Return the [X, Y] coordinate for the center point of the cell that contains the specified text.  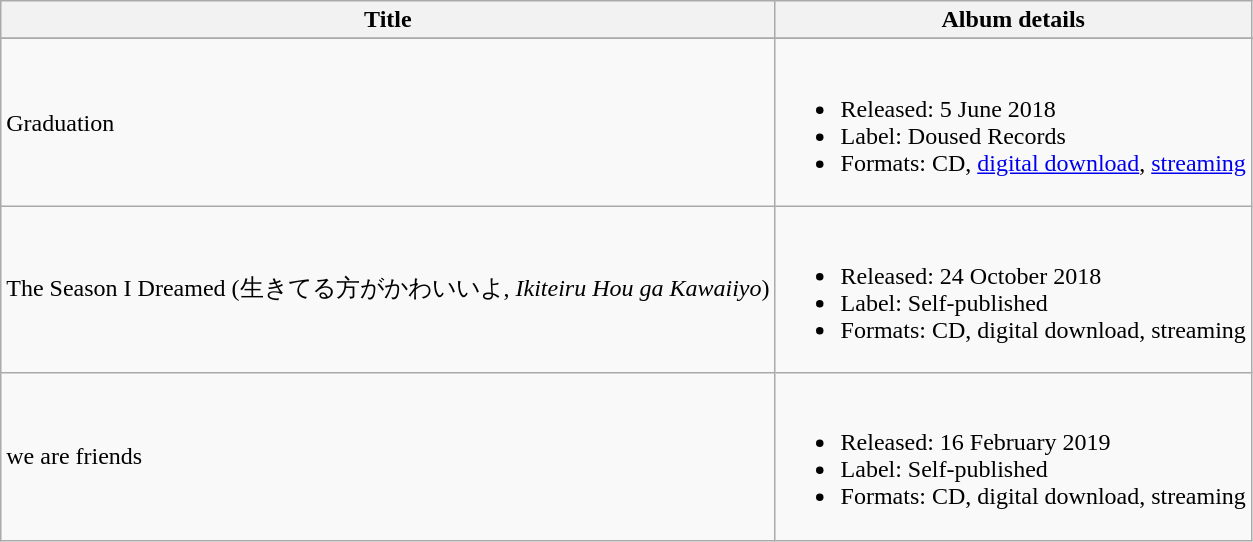
Released: 24 October 2018Label: Self-publishedFormats: CD, digital download, streaming [1013, 290]
The Season I Dreamed (生きてる方がかわいいよ, Ikiteiru Hou ga Kawaiiyo) [388, 290]
Graduation [388, 122]
Released: 5 June 2018Label: Doused RecordsFormats: CD, digital download, streaming [1013, 122]
Released: 16 February 2019Label: Self-publishedFormats: CD, digital download, streaming [1013, 456]
Title [388, 20]
Album details [1013, 20]
we are friends [388, 456]
